From the cell containing the given text, extract its center point as (X, Y) coordinate. 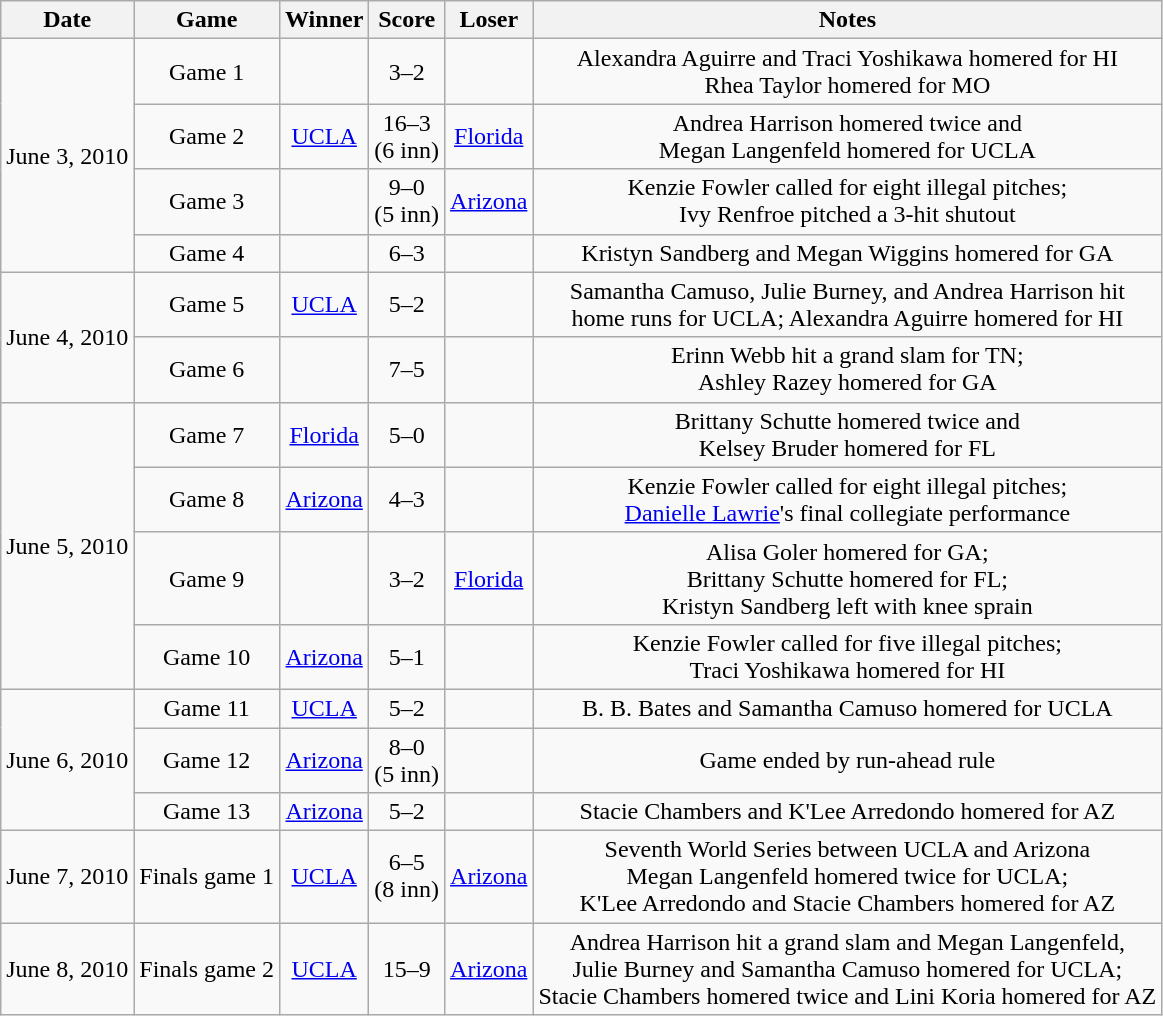
Game 1 (207, 72)
Game (207, 20)
9–0(5 inn) (407, 202)
June 4, 2010 (68, 337)
Game 12 (207, 760)
6–5(8 inn) (407, 877)
Kenzie Fowler called for eight illegal pitches;Danielle Lawrie's final collegiate performance (848, 500)
Game ended by run-ahead rule (848, 760)
6–3 (407, 253)
Game 7 (207, 434)
Game 11 (207, 708)
Game 9 (207, 578)
Kenzie Fowler called for eight illegal pitches;Ivy Renfroe pitched a 3-hit shutout (848, 202)
June 8, 2010 (68, 969)
Score (407, 20)
Winner (324, 20)
Game 10 (207, 656)
Kenzie Fowler called for five illegal pitches;Traci Yoshikawa homered for HI (848, 656)
Alisa Goler homered for GA;Brittany Schutte homered for FL;Kristyn Sandberg left with knee sprain (848, 578)
5–0 (407, 434)
16–3(6 inn) (407, 136)
June 6, 2010 (68, 760)
Finals game 2 (207, 969)
Game 13 (207, 812)
15–9 (407, 969)
Brittany Schutte homered twice andKelsey Bruder homered for FL (848, 434)
Game 3 (207, 202)
Samantha Camuso, Julie Burney, and Andrea Harrison hithome runs for UCLA; Alexandra Aguirre homered for HI (848, 304)
June 3, 2010 (68, 156)
Game 2 (207, 136)
Game 4 (207, 253)
Andrea Harrison homered twice andMegan Langenfeld homered for UCLA (848, 136)
Seventh World Series between UCLA and ArizonaMegan Langenfeld homered twice for UCLA;K'Lee Arredondo and Stacie Chambers homered for AZ (848, 877)
Game 6 (207, 370)
8–0(5 inn) (407, 760)
June 7, 2010 (68, 877)
June 5, 2010 (68, 546)
7–5 (407, 370)
Kristyn Sandberg and Megan Wiggins homered for GA (848, 253)
B. B. Bates and Samantha Camuso homered for UCLA (848, 708)
Erinn Webb hit a grand slam for TN;Ashley Razey homered for GA (848, 370)
Date (68, 20)
Notes (848, 20)
4–3 (407, 500)
Finals game 1 (207, 877)
Alexandra Aguirre and Traci Yoshikawa homered for HIRhea Taylor homered for MO (848, 72)
Loser (489, 20)
5–1 (407, 656)
Stacie Chambers and K'Lee Arredondo homered for AZ (848, 812)
Game 8 (207, 500)
Game 5 (207, 304)
